Return [X, Y] of the center of cell containing provided text 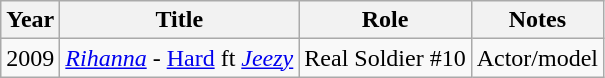
Notes [537, 20]
2009 [30, 58]
Title [180, 20]
Year [30, 20]
Role [385, 20]
Rihanna - Hard ft Jeezy [180, 58]
Actor/model [537, 58]
Real Soldier #10 [385, 58]
